Return the (X, Y) coordinate for the center point of the cell that contains the specified text.  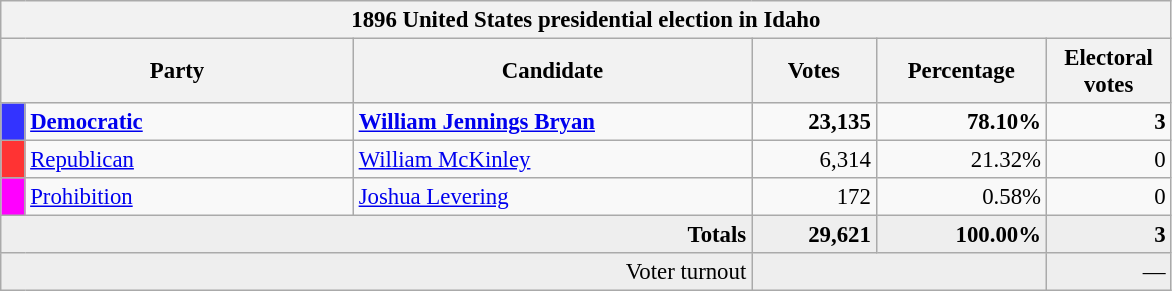
0.58% (961, 197)
Republican (189, 160)
Democratic (189, 122)
Party (178, 72)
100.00% (961, 235)
Electoral votes (1108, 72)
Prohibition (189, 197)
Votes (814, 72)
Percentage (961, 72)
23,135 (814, 122)
Candidate (552, 72)
Totals (376, 235)
29,621 (814, 235)
William McKinley (552, 160)
6,314 (814, 160)
21.32% (961, 160)
William Jennings Bryan (552, 122)
1896 United States presidential election in Idaho (586, 20)
78.10% (961, 122)
172 (814, 197)
Joshua Levering (552, 197)
